From the cell containing the given text, extract its center point as [X, Y] coordinate. 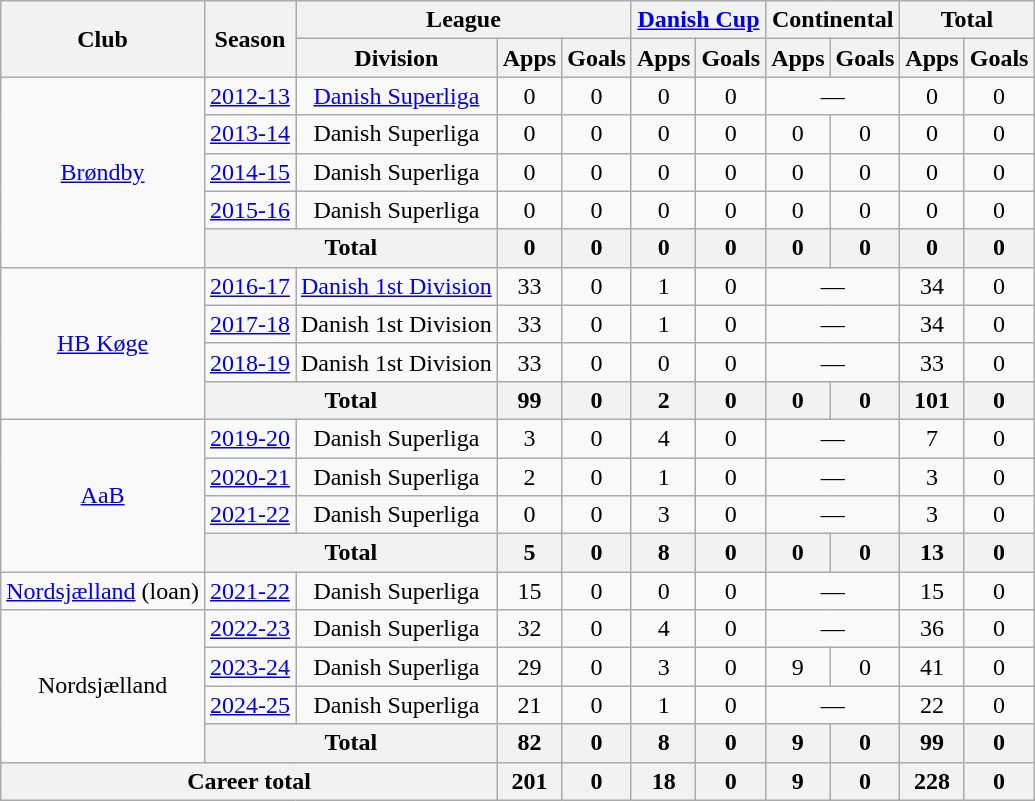
Season [250, 39]
2012-13 [250, 96]
82 [529, 743]
101 [932, 400]
2013-14 [250, 134]
League [464, 20]
Club [103, 39]
Continental [833, 20]
2020-21 [250, 477]
22 [932, 705]
32 [529, 629]
2014-15 [250, 172]
2024-25 [250, 705]
2023-24 [250, 667]
41 [932, 667]
201 [529, 781]
Nordsjælland [103, 686]
29 [529, 667]
2017-18 [250, 324]
228 [932, 781]
18 [663, 781]
HB Køge [103, 343]
5 [529, 553]
7 [932, 438]
Career total [249, 781]
Brøndby [103, 172]
36 [932, 629]
Nordsjælland (loan) [103, 591]
2015-16 [250, 210]
Danish Cup [698, 20]
Division [397, 58]
21 [529, 705]
2016-17 [250, 286]
13 [932, 553]
2022-23 [250, 629]
2018-19 [250, 362]
2019-20 [250, 438]
AaB [103, 495]
